Capture the cell that displays the provided text and extract its (X, Y) central coordinate. 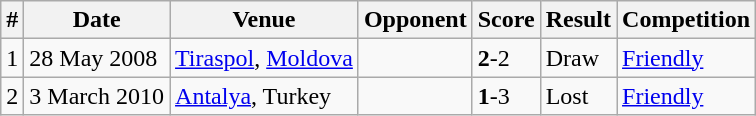
1 (12, 58)
28 May 2008 (97, 58)
2-2 (506, 58)
Draw (578, 58)
# (12, 20)
Venue (264, 20)
Date (97, 20)
Score (506, 20)
3 March 2010 (97, 96)
Result (578, 20)
Lost (578, 96)
Antalya, Turkey (264, 96)
Opponent (415, 20)
Competition (686, 20)
2 (12, 96)
Tiraspol, Moldova (264, 58)
1-3 (506, 96)
